Scan for the cell matching the given text and deliver its [X, Y] coordinate at center. 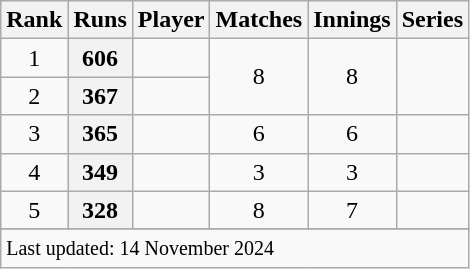
Innings [352, 20]
7 [352, 210]
4 [34, 172]
Last updated: 14 November 2024 [235, 248]
Matches [259, 20]
2 [34, 96]
Series [432, 20]
349 [100, 172]
Rank [34, 20]
5 [34, 210]
606 [100, 58]
365 [100, 134]
367 [100, 96]
328 [100, 210]
Player [171, 20]
1 [34, 58]
Runs [100, 20]
